Search for the cell housing the specified text and yield its (X, Y) center coordinate. 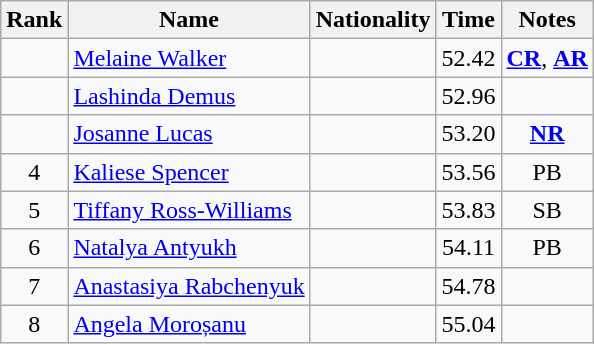
6 (34, 248)
Name (189, 20)
Lashinda Demus (189, 96)
4 (34, 172)
53.83 (468, 210)
Time (468, 20)
Josanne Lucas (189, 134)
52.42 (468, 58)
SB (547, 210)
8 (34, 324)
54.78 (468, 286)
CR, AR (547, 58)
Rank (34, 20)
5 (34, 210)
Melaine Walker (189, 58)
53.56 (468, 172)
Nationality (373, 20)
Notes (547, 20)
NR (547, 134)
Anastasiya Rabchenyuk (189, 286)
Angela Moroșanu (189, 324)
55.04 (468, 324)
Natalya Antyukh (189, 248)
Tiffany Ross-Williams (189, 210)
54.11 (468, 248)
52.96 (468, 96)
53.20 (468, 134)
Kaliese Spencer (189, 172)
7 (34, 286)
